Return the (x, y) coordinate for the center point of the cell that contains the specified text.  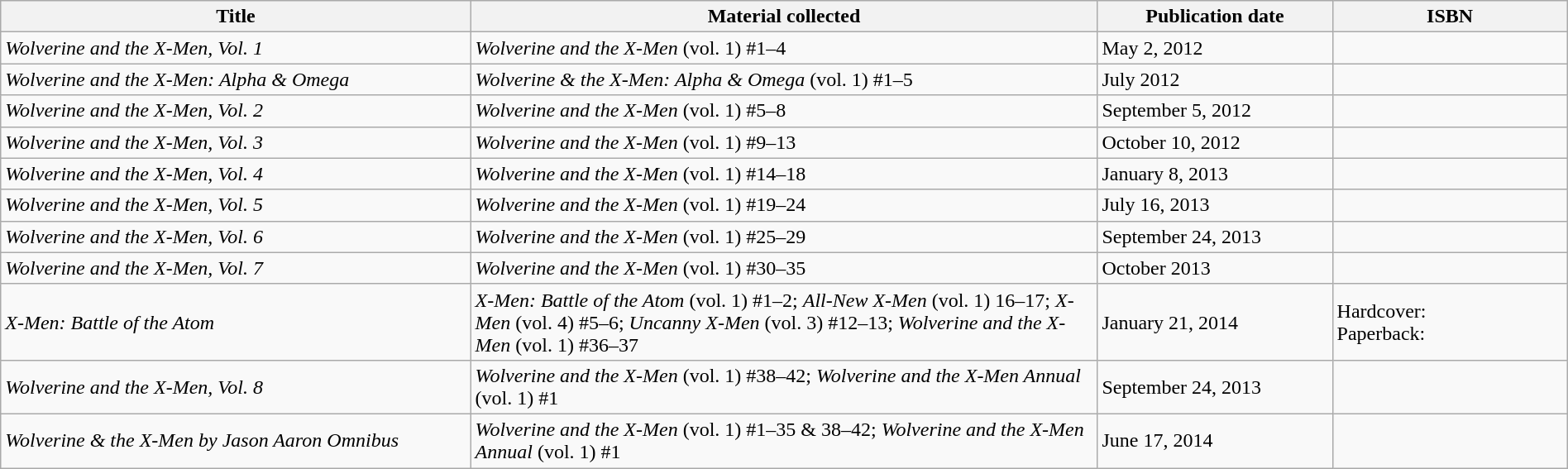
Wolverine & the X-Men by Jason Aaron Omnibus (236, 440)
Wolverine and the X-Men, Vol. 3 (236, 142)
Publication date (1215, 17)
Wolverine and the X-Men (vol. 1) #1–4 (784, 48)
Wolverine and the X-Men (vol. 1) #9–13 (784, 142)
October 2013 (1215, 268)
Wolverine and the X-Men (vol. 1) #14–18 (784, 174)
Wolverine and the X-Men (vol. 1) #25–29 (784, 237)
Wolverine and the X-Men (vol. 1) #19–24 (784, 205)
July 16, 2013 (1215, 205)
ISBN (1450, 17)
May 2, 2012 (1215, 48)
Wolverine and the X-Men, Vol. 6 (236, 237)
September 5, 2012 (1215, 111)
June 17, 2014 (1215, 440)
Title (236, 17)
Wolverine and the X-Men, Vol. 4 (236, 174)
Hardcover: Paperback: (1450, 322)
January 21, 2014 (1215, 322)
Wolverine and the X-Men, Vol. 5 (236, 205)
Wolverine and the X-Men, Vol. 2 (236, 111)
X-Men: Battle of the Atom (236, 322)
Wolverine and the X-Men (vol. 1) #30–35 (784, 268)
Wolverine and the X-Men (vol. 1) #38–42; Wolverine and the X-Men Annual (vol. 1) #1 (784, 387)
October 10, 2012 (1215, 142)
Wolverine and the X-Men (vol. 1) #5–8 (784, 111)
Wolverine and the X-Men: Alpha & Omega (236, 79)
Wolverine and the X-Men, Vol. 1 (236, 48)
Material collected (784, 17)
July 2012 (1215, 79)
Wolverine & the X-Men: Alpha & Omega (vol. 1) #1–5 (784, 79)
Wolverine and the X-Men, Vol. 8 (236, 387)
Wolverine and the X-Men (vol. 1) #1–35 & 38–42; Wolverine and the X-Men Annual (vol. 1) #1 (784, 440)
January 8, 2013 (1215, 174)
Wolverine and the X-Men, Vol. 7 (236, 268)
